Find where the given text appears and provide that cell's center as (X, Y) coordinate. 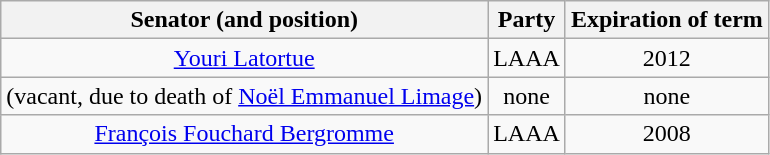
2008 (666, 134)
2012 (666, 58)
Party (527, 20)
(vacant, due to death of Noël Emmanuel Limage) (244, 96)
François Fouchard Bergromme (244, 134)
Senator (and position) (244, 20)
Youri Latortue (244, 58)
Expiration of term (666, 20)
